Capture the cell that displays the provided text and extract its (x, y) central coordinate. 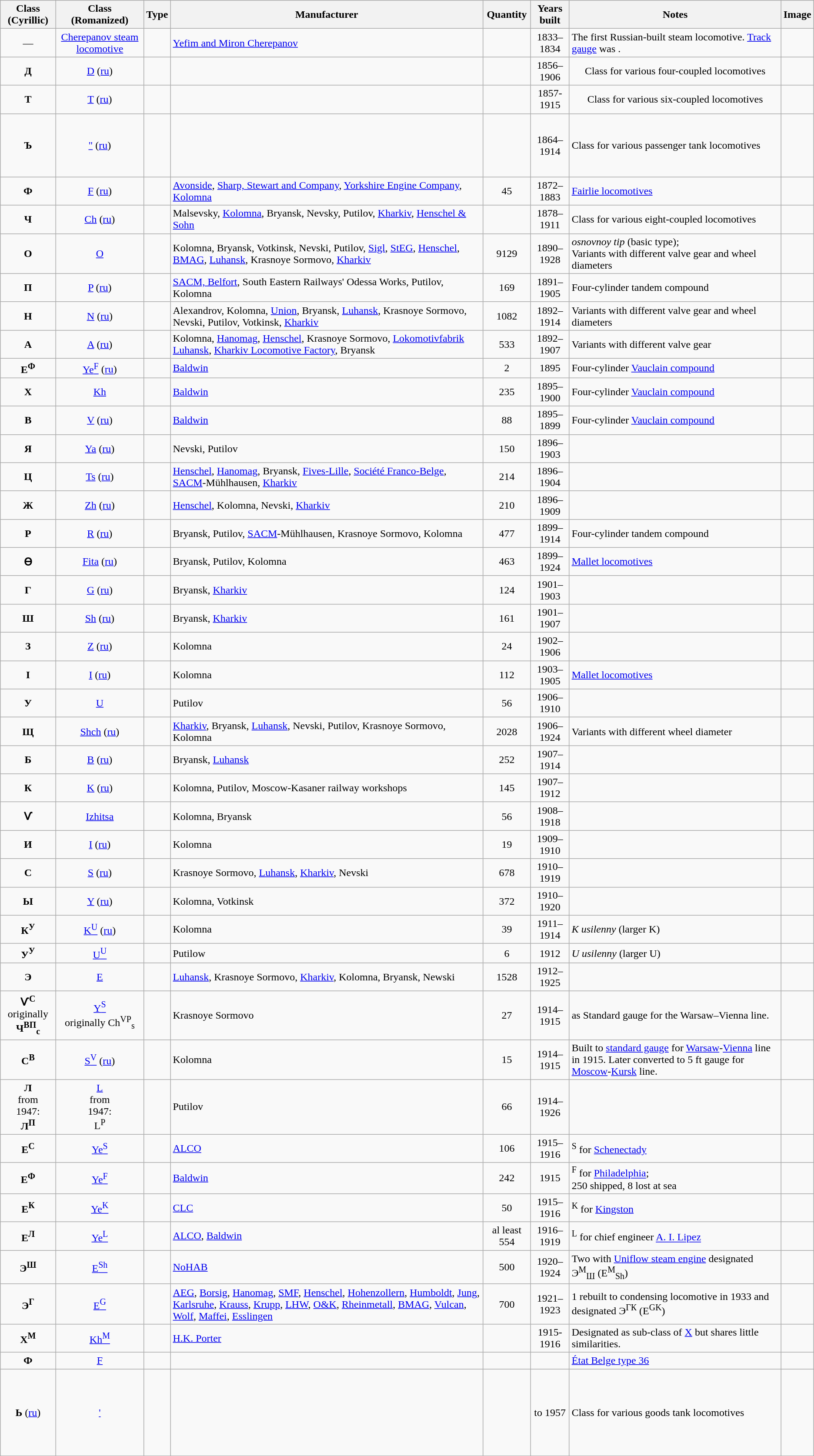
1908–1918 (550, 816)
Kolomna, Votkinsk (327, 901)
Malsevsky, Kolomna, Bryansk, Nevsky, Putilov, Kharkiv, Henschel & Sohn (327, 219)
Т (28, 99)
66 (507, 1107)
19 (507, 844)
2 (507, 368)
1906–1924 (550, 731)
1909–1910 (550, 844)
P (ru) (100, 288)
État Belge type 36 (675, 1361)
Ш (28, 618)
S (ru) (100, 873)
Image (797, 15)
Class(Romanized) (100, 15)
N (ru) (100, 316)
Kolomna, Putilov, Moscow-Kasaner railway workshops (327, 788)
П (28, 288)
533 (507, 344)
1899–1924 (550, 562)
1082 (507, 316)
ALCO (327, 1149)
ЭШ (28, 1267)
Kolomna, Bryansk, Votkinsk, Nevski, Putilov, Sigl, StEG, Henschel, BMAG, Luhansk, Krasnoye Sormovo, Kharkiv (327, 253)
YSoriginally ChVPs (100, 1016)
1912 (550, 953)
CLC (327, 1208)
Type (157, 15)
477 (507, 533)
Y (ru) (100, 901)
1878–1911 (550, 219)
Class for various six-coupled locomotives (675, 99)
169 (507, 288)
R (ru) (100, 533)
Two with Uniflow steam engine designated ЭМШ (EMSh) (675, 1267)
1920–1924 (550, 1267)
Built to standard gauge for Warsaw-Vienna line in 1915. Later converted to 5 ft gauge for Moscow-Kursk line. (675, 1060)
— (28, 43)
Variants with different valve gear and wheel diameters (675, 316)
1911–1914 (550, 930)
1921–1923 (550, 1304)
KU (ru) (100, 930)
Э (28, 977)
G (ru) (100, 590)
1 rebuilt to condensing locomotive in 1933 and designated ЭГК (EGK) (675, 1304)
V (ru) (100, 420)
Class for various goods tank locomotives (675, 1413)
al least 554 (507, 1236)
1901–1903 (550, 590)
ЕК (28, 1208)
KhM (100, 1338)
И (28, 844)
U (100, 703)
Quantity (507, 15)
Yearsbuilt (550, 15)
Fita (ru) (100, 562)
124 (507, 590)
1899–1914 (550, 533)
Cherepanov steam locomotive (100, 43)
U usilenny (larger U) (675, 953)
С (28, 873)
Notes (675, 15)
Ѳ (28, 562)
Nevski, Putilov (327, 449)
50 (507, 1208)
О (28, 253)
Bryansk, Putilov, SACM-Mühlhausen, Krasnoye Sormovo, Kolomna (327, 533)
Ь (ru) (28, 1413)
Г (28, 590)
Krasnoye Sormovo, Luhansk, Kharkiv, Nevski (327, 873)
1896–1903 (550, 449)
Variants with different valve gear (675, 344)
T (ru) (100, 99)
45 (507, 191)
Д (28, 71)
Ts (ru) (100, 476)
Я (28, 449)
' (100, 1413)
У (28, 703)
NoHAB (327, 1267)
O (100, 253)
2028 (507, 731)
Kh (100, 392)
A (ru) (100, 344)
Ch (ru) (100, 219)
Kharkiv, Bryansk, Luhansk, Nevski, Putilov, Krasnoye Sormovo, Kolomna (327, 731)
КУ (28, 930)
1907–1912 (550, 788)
1892–1907 (550, 344)
1910–1919 (550, 873)
З (28, 647)
F (100, 1361)
Class for various eight-coupled locomotives (675, 219)
1892–1914 (550, 316)
" (ru) (100, 145)
1906–1910 (550, 703)
Krasnoye Sormovo (327, 1016)
В (28, 420)
1872–1883 (550, 191)
F for Philadelphia; 250 shipped, 8 lost at sea (675, 1178)
YeF (ru) (100, 368)
Ы (28, 901)
F (ru) (100, 191)
SACM, Belfort, South Eastern Railways' Odessa Works, Putilov, Kolomna (327, 288)
The first Russian-built steam locomotive. Track gauge was . (675, 43)
Class(Cyrillic) (28, 15)
1914–1926 (550, 1107)
Class for various four-coupled locomotives (675, 71)
Щ (28, 731)
Henschel, Kolomna, Nevski, Kharkiv (327, 505)
1915 (550, 1178)
osnovnoy tip (basic type); Variants with different valve gear and wheel diameters (675, 253)
YeF (100, 1178)
1856–1906 (550, 71)
H.K. Porter (327, 1338)
ЕС (28, 1149)
SV (ru) (100, 1060)
ѴСoriginally ЧВПс (28, 1016)
ESh (100, 1267)
150 (507, 449)
242 (507, 1178)
Р (28, 533)
Bryansk, Putilov, Kolomna (327, 562)
D (ru) (100, 71)
K (ru) (100, 788)
1891–1905 (550, 288)
as Standard gauge for the Warsaw–Vienna line. (675, 1016)
112 (507, 675)
1912–1925 (550, 977)
СВ (28, 1060)
Ѵ (28, 816)
1910–1920 (550, 901)
1833–1834 (550, 43)
145 (507, 788)
1916–1919 (550, 1236)
ЭГ (28, 1304)
6 (507, 953)
Bryansk, Luhansk (327, 760)
1896–1904 (550, 476)
Lfrom1947:LP (100, 1107)
А (28, 344)
1901–1907 (550, 618)
Н (28, 316)
1902–1906 (550, 647)
1857-1915 (550, 99)
Ya (ru) (100, 449)
YeL (100, 1236)
161 (507, 618)
B (ru) (100, 760)
К (28, 788)
1528 (507, 977)
K usilenny (larger K) (675, 930)
Х (28, 392)
І (28, 675)
Ц (28, 476)
Ч (28, 219)
15 (507, 1060)
Ъ (28, 145)
678 (507, 873)
1895 (550, 368)
463 (507, 562)
UU (100, 953)
Avonside, Sharp, Stewart and Company, Yorkshire Engine Company, Kolomna (327, 191)
500 (507, 1267)
39 (507, 930)
Sh (ru) (100, 618)
E (100, 977)
Fairlie locomotives (675, 191)
to 1957 (550, 1413)
ALCO, Baldwin (327, 1236)
Zh (ru) (100, 505)
235 (507, 392)
YeK (100, 1208)
Yefim and Miron Cherepanov (327, 43)
ХМ (28, 1338)
372 (507, 901)
Alexandrov, Kolomna, Union, Bryansk, Luhansk, Krasnoye Sormovo, Nevski, Putilov, Votkinsk, Kharkiv (327, 316)
1915-1916 (550, 1338)
252 (507, 760)
210 (507, 505)
88 (507, 420)
1890–1928 (550, 253)
24 (507, 647)
Лfrom1947:ЛП (28, 1107)
Ж (28, 505)
Henschel, Hanomag, Bryansk, Fives-Lille, Société Franco-Belge, SACM-Mühlhausen, Kharkiv (327, 476)
Putilow (327, 953)
Luhansk, Krasnoye Sormovo, Kharkiv, Kolomna, Bryansk, Newski (327, 977)
УУ (28, 953)
Z (ru) (100, 647)
L for chief engineer A. I. Lipez (675, 1236)
27 (507, 1016)
1903–1905 (550, 675)
EG (100, 1304)
Variants with different wheel diameter (675, 731)
Izhitsa (100, 816)
1895–1899 (550, 420)
1895–1900 (550, 392)
Kolomna, Hanomag, Henschel, Krasnoye Sormovo, Lokomotivfabrik Luhansk, Kharkiv Locomotive Factory, Bryansk (327, 344)
1907–1914 (550, 760)
106 (507, 1149)
1896–1909 (550, 505)
S for Schenectady (675, 1149)
Б (28, 760)
K for Kingston (675, 1208)
ЕЛ (28, 1236)
214 (507, 476)
Shch (ru) (100, 731)
Designated as sub-class of Х but shares little similarities. (675, 1338)
700 (507, 1304)
1864–1914 (550, 145)
Class for various passenger tank locomotives (675, 145)
Kolomna, Bryansk (327, 816)
9129 (507, 253)
Manufacturer (327, 15)
YeS (100, 1149)
